Return [x, y] of the center of cell containing provided text 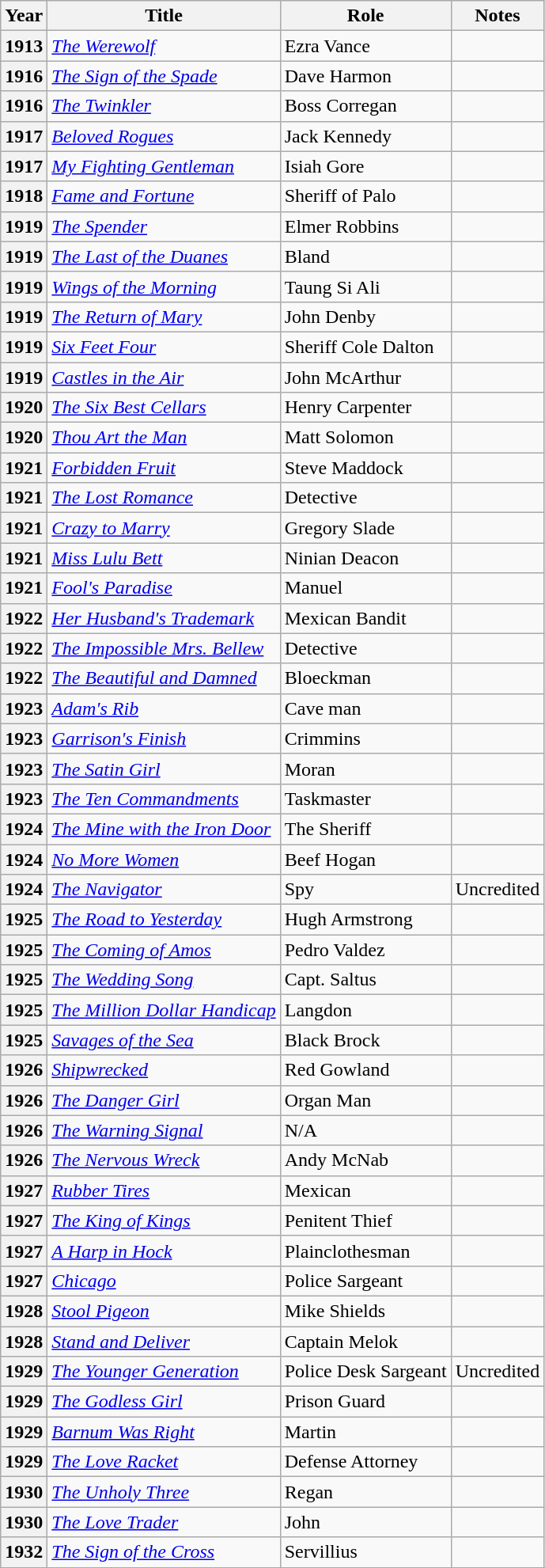
Beef Hogan [365, 859]
Six Feet Four [164, 347]
Title [164, 16]
Martin [365, 1432]
Spy [365, 890]
Hugh Armstrong [365, 920]
The Impossible Mrs. Bellew [164, 648]
Police Sargeant [365, 1281]
Miss Lulu Bett [164, 558]
Role [365, 16]
Boss Corregan [365, 106]
No More Women [164, 859]
Barnum Was Right [164, 1432]
Police Desk Sargeant [365, 1372]
The Unholy Three [164, 1492]
The Six Best Cellars [164, 408]
Elmer Robbins [365, 226]
N/A [365, 1130]
Wings of the Morning [164, 287]
Chicago [164, 1281]
The Nervous Wreck [164, 1160]
The Ten Commandments [164, 799]
1918 [24, 196]
Notes [498, 16]
The Love Trader [164, 1522]
The Younger Generation [164, 1372]
The Navigator [164, 890]
Bland [365, 256]
Steve Maddock [365, 468]
Ezra Vance [365, 46]
Fame and Fortune [164, 196]
Manuel [365, 588]
Crazy to Marry [164, 528]
The Beautiful and Damned [164, 678]
Taung Si Ali [365, 287]
My Fighting Gentleman [164, 166]
The Godless Girl [164, 1402]
The Love Racket [164, 1462]
John [365, 1522]
The Sheriff [365, 829]
Mexican [365, 1190]
Matt Solomon [365, 438]
The Lost Romance [164, 498]
Gregory Slade [365, 528]
The Sign of the Spade [164, 76]
Beloved Rogues [164, 136]
Mike Shields [365, 1311]
Stand and Deliver [164, 1342]
Fool's Paradise [164, 588]
1932 [24, 1552]
The Twinkler [164, 106]
Regan [365, 1492]
The Million Dollar Handicap [164, 1010]
Rubber Tires [164, 1190]
Bloeckman [365, 678]
A Harp in Hock [164, 1251]
Ninian Deacon [365, 558]
Mexican Bandit [365, 618]
Savages of the Sea [164, 1040]
John Denby [365, 317]
Pedro Valdez [365, 950]
Stool Pigeon [164, 1311]
The Danger Girl [164, 1100]
Prison Guard [365, 1402]
Red Gowland [365, 1070]
John McArthur [365, 378]
The Last of the Duanes [164, 256]
Capt. Saltus [365, 980]
Shipwrecked [164, 1070]
1913 [24, 46]
The Coming of Amos [164, 950]
Organ Man [365, 1100]
Servillius [365, 1552]
Moran [365, 769]
The Satin Girl [164, 769]
The Return of Mary [164, 317]
The Spender [164, 226]
The Warning Signal [164, 1130]
Sheriff of Palo [365, 196]
Captain Melok [365, 1342]
Forbidden Fruit [164, 468]
Her Husband's Trademark [164, 618]
Jack Kennedy [365, 136]
Langdon [365, 1010]
The Sign of the Cross [164, 1552]
Andy McNab [365, 1160]
Year [24, 16]
Henry Carpenter [365, 408]
Cave man [365, 708]
Dave Harmon [365, 76]
Sheriff Cole Dalton [365, 347]
Black Brock [365, 1040]
Thou Art the Man [164, 438]
Garrison's Finish [164, 738]
Penitent Thief [365, 1221]
Crimmins [365, 738]
Adam's Rib [164, 708]
Castles in the Air [164, 378]
The Road to Yesterday [164, 920]
Plainclothesman [365, 1251]
The Mine with the Iron Door [164, 829]
Isiah Gore [365, 166]
The Werewolf [164, 46]
Defense Attorney [365, 1462]
Taskmaster [365, 799]
The King of Kings [164, 1221]
The Wedding Song [164, 980]
